Pinpoint the cell where the given text exists, returning its (x, y) midpoint coordinate. 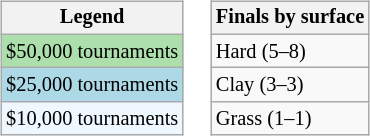
$50,000 tournaments (92, 51)
Grass (1–1) (290, 119)
Finals by surface (290, 18)
$25,000 tournaments (92, 85)
Legend (92, 18)
Clay (3–3) (290, 85)
Hard (5–8) (290, 51)
$10,000 tournaments (92, 119)
